Output the [X, Y] coordinate of the center of the cell containing the given text.  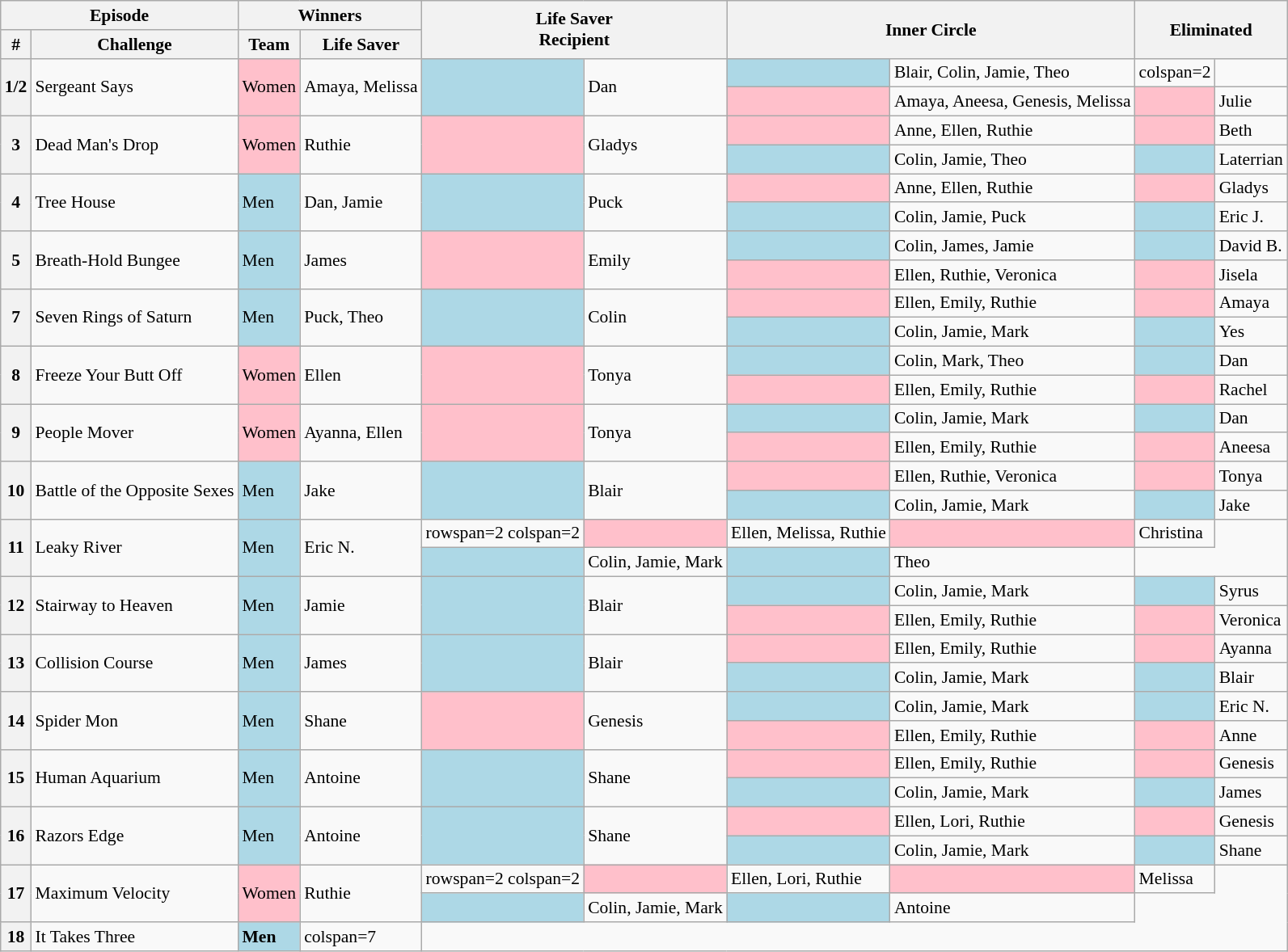
Episode [120, 15]
Blair, Colin, Jamie, Theo [1012, 73]
Challenge [134, 44]
Yes [1252, 332]
4 [16, 202]
Veronica [1252, 620]
Julie [1252, 102]
Anne [1252, 735]
8 [16, 375]
Dan, Jamie [361, 202]
5 [16, 260]
7 [16, 317]
11 [16, 548]
colspan=7 [361, 937]
Life SaverRecipient [574, 29]
10 [16, 490]
Aneesa [1252, 448]
Inner Circle [931, 29]
Maximum Velocity [134, 894]
Collision Course [134, 663]
# [16, 44]
Colin, James, Jamie [1012, 246]
9 [16, 433]
Ayanna, Ellen [361, 433]
Laterrian [1252, 159]
Life Saver [361, 44]
14 [16, 721]
12 [16, 606]
colspan=2 [1176, 73]
Battle of the Opposite Sexes [134, 490]
Amaya [1252, 303]
Eliminated [1211, 29]
Puck [655, 202]
Stairway to Heaven [134, 606]
Team [268, 44]
Seven Rings of Saturn [134, 317]
Beth [1252, 131]
Jisela [1252, 275]
Tree House [134, 202]
Colin [655, 317]
Colin, Jamie, Theo [1012, 159]
Puck, Theo [361, 317]
Freeze Your Butt Off [134, 375]
Winners [330, 15]
It Takes Three [134, 937]
Theo [1012, 562]
17 [16, 894]
Human Aquarium [134, 777]
Colin, Jamie, Puck [1012, 217]
1/2 [16, 87]
16 [16, 836]
Spider Mon [134, 721]
Razors Edge [134, 836]
Amaya, Aneesa, Genesis, Melissa [1012, 102]
Leaky River [134, 548]
15 [16, 777]
People Mover [134, 433]
Amaya, Melissa [361, 87]
Eric J. [1252, 217]
Ellen, Melissa, Ruthie [809, 533]
Rachel [1252, 390]
Sergeant Says [134, 87]
Ayanna [1252, 649]
Dead Man's Drop [134, 145]
Colin, Mark, Theo [1012, 361]
13 [16, 663]
Breath-Hold Bungee [134, 260]
David B. [1252, 246]
3 [16, 145]
Ellen [361, 375]
Emily [655, 260]
18 [16, 937]
Jamie [361, 606]
Syrus [1252, 592]
Melissa [1176, 879]
Christina [1176, 533]
